Extract the [x, y] coordinate from the center of the cell holding the provided text.  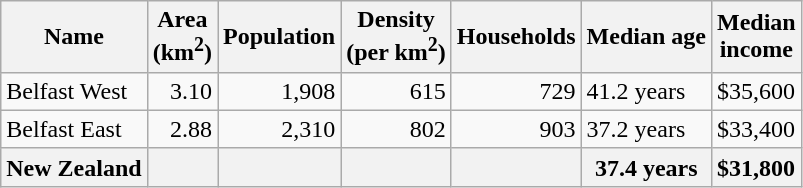
Median age [646, 37]
Medianincome [756, 37]
615 [396, 91]
37.2 years [646, 129]
903 [516, 129]
1,908 [280, 91]
$31,800 [756, 167]
New Zealand [74, 167]
Belfast East [74, 129]
$33,400 [756, 129]
2,310 [280, 129]
802 [396, 129]
37.4 years [646, 167]
Belfast West [74, 91]
41.2 years [646, 91]
Households [516, 37]
Population [280, 37]
$35,600 [756, 91]
2.88 [182, 129]
729 [516, 91]
Density(per km2) [396, 37]
Area(km2) [182, 37]
Name [74, 37]
3.10 [182, 91]
